Determine the (x, y) coordinate at the center of the cell enclosing the given text.  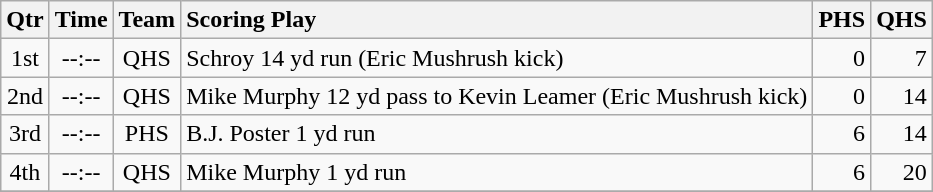
Time (81, 20)
Mike Murphy 1 yd run (497, 172)
Schroy 14 yd run (Eric Mushrush kick) (497, 58)
2nd (25, 96)
Scoring Play (497, 20)
7 (902, 58)
1st (25, 58)
Team (147, 20)
Mike Murphy 12 yd pass to Kevin Leamer (Eric Mushrush kick) (497, 96)
3rd (25, 134)
20 (902, 172)
Qtr (25, 20)
4th (25, 172)
B.J. Poster 1 yd run (497, 134)
